Search for the cell housing the specified text and yield its (x, y) center coordinate. 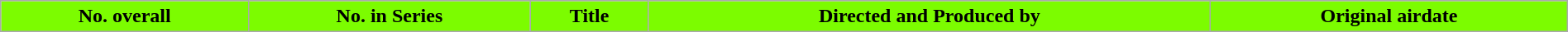
Original airdate (1389, 16)
Title (589, 16)
No. overall (125, 16)
Directed and Produced by (930, 16)
No. in Series (390, 16)
